Detect which cell encompasses the target text, then output its [x, y] center coordinate. 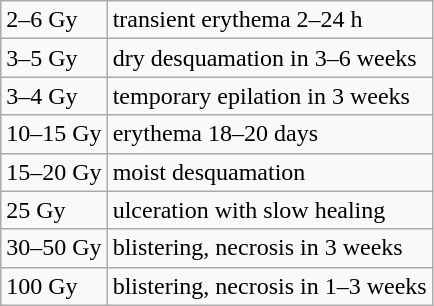
blistering, necrosis in 3 weeks [270, 248]
ulceration with slow healing [270, 210]
transient erythema 2–24 h [270, 20]
10–15 Gy [54, 134]
blistering, necrosis in 1–3 weeks [270, 286]
100 Gy [54, 286]
dry desquamation in 3–6 weeks [270, 58]
30–50 Gy [54, 248]
3–5 Gy [54, 58]
2–6 Gy [54, 20]
erythema 18–20 days [270, 134]
moist desquamation [270, 172]
3–4 Gy [54, 96]
temporary epilation in 3 weeks [270, 96]
25 Gy [54, 210]
15–20 Gy [54, 172]
